Pinpoint the cell where the given text exists, returning its (x, y) midpoint coordinate. 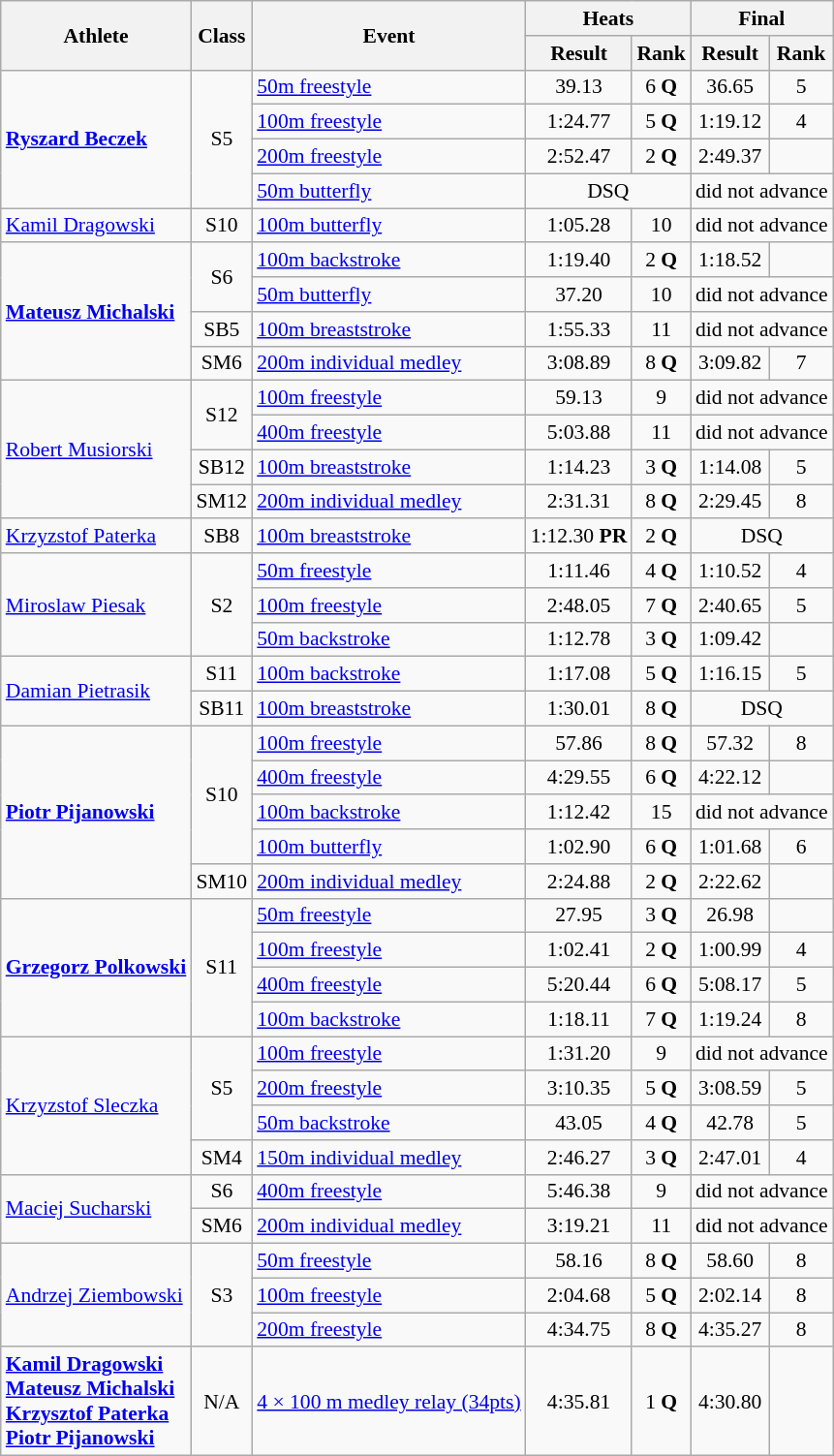
2:24.88 (579, 882)
Maciej Sucharski (97, 1209)
2:52.47 (579, 157)
1:30.01 (579, 709)
4:30.80 (730, 1402)
3:19.21 (579, 1226)
1:16.15 (730, 674)
4 × 100 m medley relay (34pts) (388, 1402)
15 (661, 813)
4:29.55 (579, 778)
S3 (221, 1296)
Grzegorz Polkowski (97, 967)
1:19.24 (730, 1019)
1:00.99 (730, 950)
Piotr Pijanowski (97, 812)
37.20 (579, 294)
Class (221, 35)
1:12.30 PR (579, 537)
58.60 (730, 1261)
Event (388, 35)
39.13 (579, 87)
2:02.14 (730, 1295)
Robert Musiorski (97, 449)
Damian Pietrasik (97, 692)
1:14.08 (730, 467)
Mateusz Michalski (97, 312)
5:20.44 (579, 985)
Krzyzstof Paterka (97, 537)
7 (800, 363)
57.86 (579, 743)
5:03.88 (579, 433)
42.78 (730, 1123)
Kamil Dragowski Mateusz Michalski Krzysztof Paterka Piotr Pijanowski (97, 1402)
Andrzej Ziembowski (97, 1296)
1:02.90 (579, 847)
SB5 (221, 329)
2:48.05 (579, 605)
43.05 (579, 1123)
1:05.28 (579, 226)
1:18.11 (579, 1019)
27.95 (579, 915)
1:10.52 (730, 571)
1:11.46 (579, 571)
S12 (221, 415)
5:46.38 (579, 1192)
Heats (608, 18)
S2 (221, 604)
1:01.68 (730, 847)
1:19.40 (579, 261)
3:09.82 (730, 363)
2:29.45 (730, 502)
SM10 (221, 882)
2:46.27 (579, 1158)
SB11 (221, 709)
1:19.12 (730, 122)
150m individual medley (388, 1158)
Athlete (97, 35)
1:02.41 (579, 950)
1:12.78 (579, 639)
1:24.77 (579, 122)
Final (761, 18)
1:09.42 (730, 639)
4:34.75 (579, 1330)
2:47.01 (730, 1158)
2:31.31 (579, 502)
1:14.23 (579, 467)
57.32 (730, 743)
3:08.89 (579, 363)
1:12.42 (579, 813)
SM12 (221, 502)
1:17.08 (579, 674)
1:31.20 (579, 1054)
4:35.81 (579, 1402)
Ryszard Beczek (97, 139)
5:08.17 (730, 985)
26.98 (730, 915)
2:40.65 (730, 605)
SM4 (221, 1158)
1:18.52 (730, 261)
SB12 (221, 467)
6 (800, 847)
3:10.35 (579, 1089)
59.13 (579, 398)
2:22.62 (730, 882)
2:49.37 (730, 157)
4:35.27 (730, 1330)
2:04.68 (579, 1295)
1 Q (661, 1402)
N/A (221, 1402)
36.65 (730, 87)
Krzyzstof Sleczka (97, 1105)
SB8 (221, 537)
Kamil Dragowski (97, 226)
Miroslaw Piesak (97, 604)
58.16 (579, 1261)
3:08.59 (730, 1089)
4:22.12 (730, 778)
1:55.33 (579, 329)
